Determine the (x, y) coordinate at the center of the cell enclosing the given text.  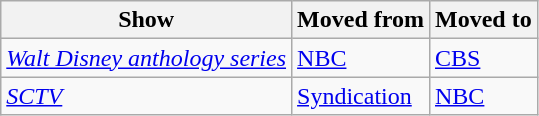
SCTV (146, 96)
Moved to (483, 20)
Walt Disney anthology series (146, 58)
CBS (483, 58)
Show (146, 20)
Syndication (361, 96)
Moved from (361, 20)
